Locate the cell with the specified text and output its [X, Y] center coordinate. 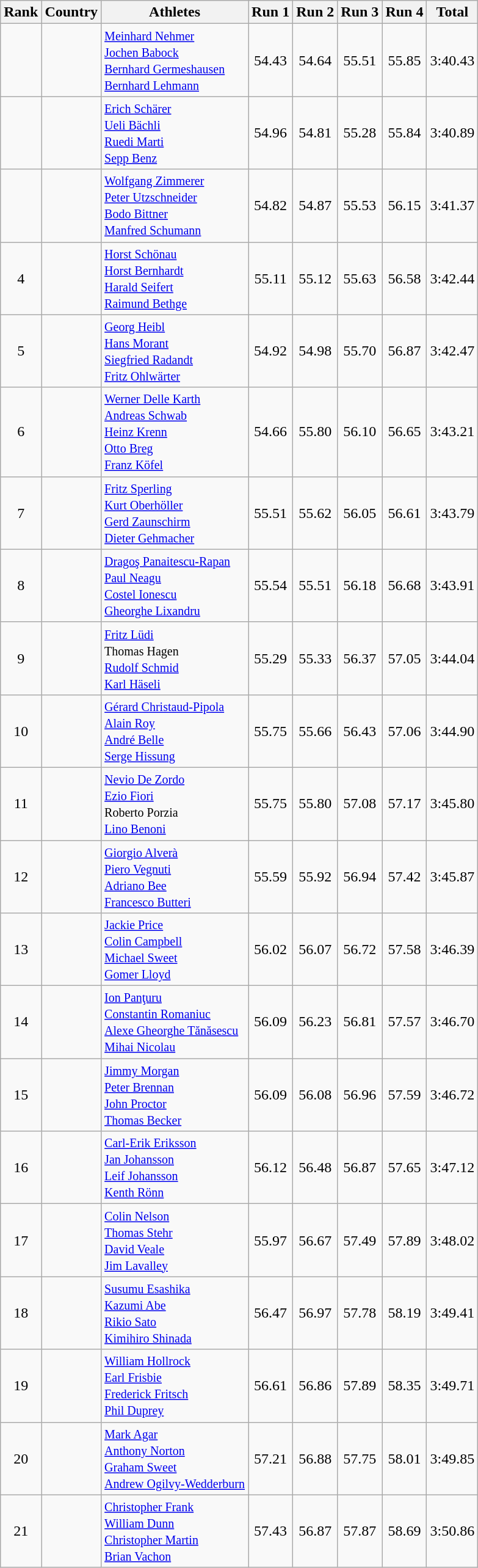
57.57 [404, 1023]
3:45.87 [452, 877]
3:42.44 [452, 279]
Rank [21, 12]
Giorgio Alverà Piero Vegnuti Adriano Bee Francesco Butteri [175, 877]
Fritz Lüdi Thomas Hagen Rudolf Schmid Karl Häseli [175, 658]
3:50.86 [452, 1531]
3:42.47 [452, 351]
57.08 [360, 804]
55.53 [360, 205]
Carl-Erik Eriksson Jan Johansson Leif Johansson Kenth Rönn [175, 1168]
57.87 [360, 1531]
5 [21, 351]
56.97 [315, 1313]
54.81 [315, 133]
54.43 [271, 60]
55.66 [315, 731]
56.05 [360, 513]
56.12 [271, 1168]
Jimmy Morgan Peter Brennan John Proctor Thomas Becker [175, 1095]
3:45.80 [452, 804]
Country [71, 12]
9 [21, 658]
54.92 [271, 351]
7 [21, 513]
54.96 [271, 133]
19 [21, 1385]
57.75 [360, 1459]
56.68 [404, 585]
55.85 [404, 60]
13 [21, 949]
20 [21, 1459]
Run 2 [315, 12]
55.12 [315, 279]
3:43.91 [452, 585]
10 [21, 731]
55.29 [271, 658]
56.58 [404, 279]
Wolfgang Zimmerer Peter Utzschneider Bodo Bittner Manfred Schumann [175, 205]
55.63 [360, 279]
21 [21, 1531]
56.96 [360, 1095]
56.18 [360, 585]
17 [21, 1240]
Gérard Christaud-Pipola Alain Roy André Belle Serge Hissung [175, 731]
3:44.04 [452, 658]
56.15 [404, 205]
3:40.43 [452, 60]
14 [21, 1023]
Run 4 [404, 12]
3:47.12 [452, 1168]
57.58 [404, 949]
3:44.90 [452, 731]
57.78 [360, 1313]
Erich Schärer Ueli Bächli Ruedi Marti Sepp Benz [175, 133]
57.17 [404, 804]
11 [21, 804]
57.43 [271, 1531]
54.64 [315, 60]
56.23 [315, 1023]
57.49 [360, 1240]
15 [21, 1095]
54.82 [271, 205]
55.97 [271, 1240]
56.10 [360, 432]
58.01 [404, 1459]
Werner Delle Karth Andreas Schwab Heinz Krenn Otto Breg Franz Köfel [175, 432]
Christopher Frank William Dunn Christopher Martin Brian Vachon [175, 1531]
Georg Heibl Hans Morant Siegfried Radandt Fritz Ohlwärter [175, 351]
55.62 [315, 513]
3:48.02 [452, 1240]
William Hollrock Earl Frisbie Frederick Fritsch Phil Duprey [175, 1385]
18 [21, 1313]
Total [452, 12]
Fritz Sperling Kurt Oberhöller Gerd Zaunschirm Dieter Gehmacher [175, 513]
55.54 [271, 585]
55.33 [315, 658]
Run 3 [360, 12]
56.67 [315, 1240]
3:46.72 [452, 1095]
57.05 [404, 658]
Athletes [175, 12]
58.35 [404, 1385]
55.84 [404, 133]
56.65 [404, 432]
55.59 [271, 877]
56.37 [360, 658]
56.43 [360, 731]
57.59 [404, 1095]
3:40.89 [452, 133]
3:46.39 [452, 949]
58.19 [404, 1313]
3:43.21 [452, 432]
Meinhard Nehmer Jochen Babock Bernhard Germeshausen Bernhard Lehmann [175, 60]
55.28 [360, 133]
56.48 [315, 1168]
57.06 [404, 731]
58.69 [404, 1531]
56.02 [271, 949]
Jackie Price Colin Campbell Michael Sweet Gomer Lloyd [175, 949]
3:46.70 [452, 1023]
16 [21, 1168]
54.98 [315, 351]
Horst Schönau Horst Bernhardt Harald Seifert Raimund Bethge [175, 279]
Run 1 [271, 12]
56.47 [271, 1313]
57.21 [271, 1459]
Ion Panţuru Constantin Romaniuc Alexe Gheorghe Tănăsescu Mihai Nicolau [175, 1023]
54.66 [271, 432]
4 [21, 279]
55.92 [315, 877]
57.42 [404, 877]
57.65 [404, 1168]
56.88 [315, 1459]
8 [21, 585]
3:49.41 [452, 1313]
3:41.37 [452, 205]
Mark Agar Anthony Norton Graham Sweet Andrew Ogilvy-Wedderburn [175, 1459]
54.87 [315, 205]
12 [21, 877]
3:49.85 [452, 1459]
Nevio De Zordo Ezio Fiori Roberto Porzia Lino Benoni [175, 804]
56.86 [315, 1385]
56.81 [360, 1023]
3:43.79 [452, 513]
Dragoş Panaitescu-Rapan Paul Neagu Costel Ionescu Gheorghe Lixandru [175, 585]
56.08 [315, 1095]
Colin Nelson Thomas Stehr David Veale Jim Lavalley [175, 1240]
Susumu Esashika Kazumi Abe Rikio Sato Kimihiro Shinada [175, 1313]
56.94 [360, 877]
56.72 [360, 949]
55.70 [360, 351]
3:49.71 [452, 1385]
56.07 [315, 949]
55.11 [271, 279]
6 [21, 432]
